Return the [X, Y] coordinate for the center point of the cell that contains the specified text.  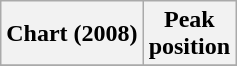
Peakposition [189, 34]
Chart (2008) [72, 34]
